Scan for the cell matching the given text and deliver its (x, y) coordinate at center. 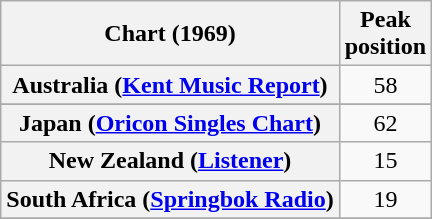
58 (385, 85)
Peakposition (385, 34)
Chart (1969) (170, 34)
15 (385, 161)
19 (385, 199)
Australia (Kent Music Report) (170, 85)
62 (385, 123)
South Africa (Springbok Radio) (170, 199)
New Zealand (Listener) (170, 161)
Japan (Oricon Singles Chart) (170, 123)
